Detect which cell encompasses the target text, then output its (X, Y) center coordinate. 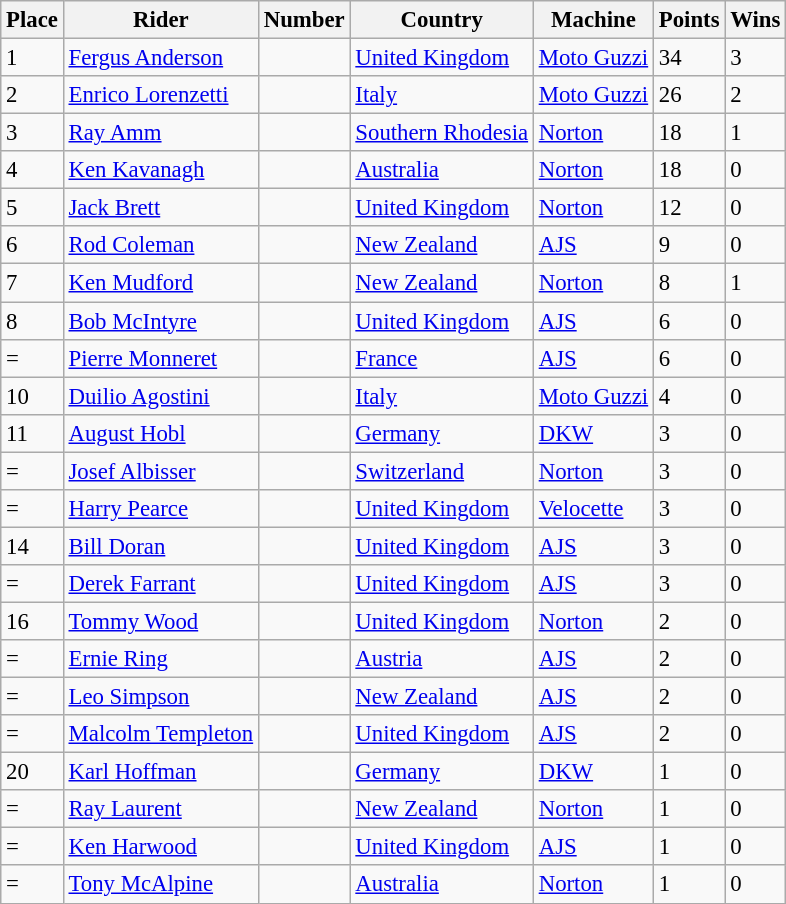
Place (32, 20)
34 (688, 58)
Harry Pearce (160, 509)
Ken Kavanagh (160, 170)
11 (32, 433)
20 (32, 772)
Ken Mudford (160, 283)
Ken Harwood (160, 847)
Josef Albisser (160, 471)
Pierre Monneret (160, 358)
August Hobl (160, 433)
5 (32, 208)
Enrico Lorenzetti (160, 95)
Tony McAlpine (160, 885)
14 (32, 546)
Bob McIntyre (160, 321)
9 (688, 245)
Switzerland (442, 471)
Ray Amm (160, 133)
26 (688, 95)
Rider (160, 20)
Wins (756, 20)
Jack Brett (160, 208)
10 (32, 396)
Austria (442, 659)
Velocette (593, 509)
7 (32, 283)
Malcolm Templeton (160, 734)
Number (304, 20)
Machine (593, 20)
12 (688, 208)
Fergus Anderson (160, 58)
16 (32, 621)
Country (442, 20)
Points (688, 20)
France (442, 358)
Duilio Agostini (160, 396)
Ray Laurent (160, 809)
Southern Rhodesia (442, 133)
Rod Coleman (160, 245)
Leo Simpson (160, 697)
Ernie Ring (160, 659)
Derek Farrant (160, 584)
Karl Hoffman (160, 772)
Tommy Wood (160, 621)
Bill Doran (160, 546)
